Capture the cell that displays the provided text and extract its [x, y] central coordinate. 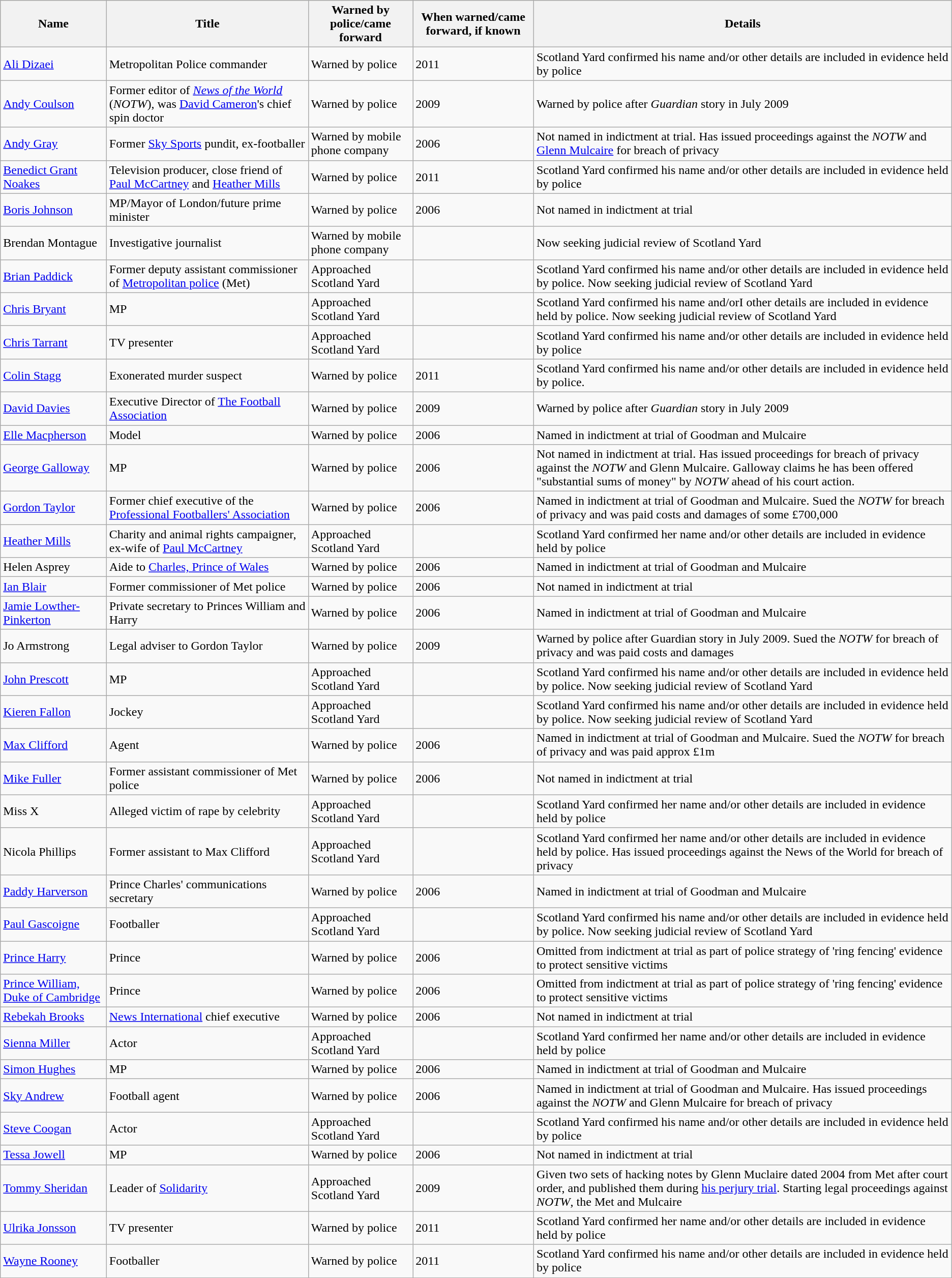
Former assistant to Max Clifford [207, 851]
Heather Mills [53, 541]
Colin Stagg [53, 375]
Prince Charles' communications secretary [207, 891]
Scotland Yard confirmed his name and/orI other details are included in evidence held by police. Now seeking judicial review of Scotland Yard [742, 309]
David Davies [53, 408]
Former deputy assistant commissioner of Metropolitan police (Met) [207, 276]
Boris Johnson [53, 210]
Chris Bryant [53, 309]
Helen Asprey [53, 567]
Simon Hughes [53, 1069]
Sienna Miller [53, 1043]
Former editor of News of the World (NOTW), was David Cameron's chief spin doctor [207, 104]
Brian Paddick [53, 276]
Leader of Solidarity [207, 1188]
Paul Gascoigne [53, 924]
Details [742, 24]
Paddy Harverson [53, 891]
Alleged victim of rape by celebrity [207, 811]
Metropolitan Police commander [207, 64]
Warned by police after Guardian story in July 2009. Sued the NOTW for breach of privacy and was paid costs and damages [742, 646]
Tommy Sheridan [53, 1188]
News International chief executive [207, 1017]
Kieren Fallon [53, 712]
Aide to Charles, Prince of Wales [207, 567]
Title [207, 24]
Andy Coulson [53, 104]
Chris Tarrant [53, 342]
George Galloway [53, 468]
Wayne Rooney [53, 1261]
Mike Fuller [53, 778]
Exonerated murder suspect [207, 375]
Charity and animal rights campaigner, ex-wife of Paul McCartney [207, 541]
John Prescott [53, 679]
Scotland Yard confirmed his name and/or other details are included in evidence held by police. [742, 375]
Jamie Lowther-Pinkerton [53, 613]
MP/Mayor of London/future prime minister [207, 210]
Warned by police/came forward [360, 24]
Named in indictment at trial of Goodman and Mulcaire. Sued the NOTW for breach of privacy and was paid approx £1m [742, 745]
Legal adviser to Gordon Taylor [207, 646]
Named in indictment at trial of Goodman and Mulcaire. Has issued proceedings against the NOTW and Glenn Mulcaire for breach of privacy [742, 1096]
Former assistant commissioner of Met police [207, 778]
Model [207, 435]
Elle Macpherson [53, 435]
Former chief executive of the Professional Footballers' Association [207, 508]
Name [53, 24]
Andy Gray [53, 143]
Nicola Phillips [53, 851]
Now seeking judicial review of Scotland Yard [742, 243]
Executive Director of The Football Association [207, 408]
Ulrika Jonsson [53, 1228]
Named in indictment at trial of Goodman and Mulcaire. Sued the NOTW for breach of privacy and was paid costs and damages of some £700,000 [742, 508]
Rebekah Brooks [53, 1017]
Tessa Jowell [53, 1155]
Football agent [207, 1096]
Ali Dizaei [53, 64]
Prince Harry [53, 957]
Ian Blair [53, 587]
Max Clifford [53, 745]
When warned/came forward, if known [473, 24]
Jo Armstrong [53, 646]
Sky Andrew [53, 1096]
Steve Coogan [53, 1128]
Television producer, close friend of Paul McCartney and Heather Mills [207, 177]
Agent [207, 745]
Private secretary to Princes William and Harry [207, 613]
Former commissioner of Met police [207, 587]
Benedict Grant Noakes [53, 177]
Former Sky Sports pundit, ex-footballer [207, 143]
Prince William, Duke of Cambridge [53, 991]
Brendan Montague [53, 243]
Jockey [207, 712]
Miss X [53, 811]
Investigative journalist [207, 243]
Gordon Taylor [53, 508]
Not named in indictment at trial. Has issued proceedings against the NOTW and Glenn Mulcaire for breach of privacy [742, 143]
